Provide the [x, y] coordinate of the cell's center where the given text is located.  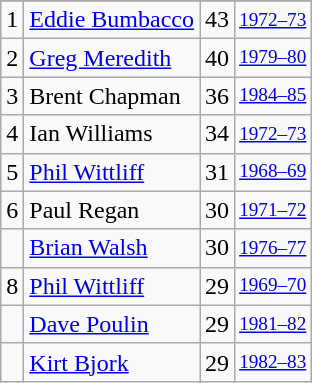
Brent Chapman [112, 96]
40 [218, 58]
Ian Williams [112, 134]
Brian Walsh [112, 248]
2 [12, 58]
1982–83 [273, 362]
3 [12, 96]
Paul Regan [112, 210]
31 [218, 172]
1984–85 [273, 96]
Greg Meredith [112, 58]
34 [218, 134]
Kirt Bjork [112, 362]
6 [12, 210]
43 [218, 20]
1979–80 [273, 58]
5 [12, 172]
4 [12, 134]
1981–82 [273, 324]
1968–69 [273, 172]
1 [12, 20]
1971–72 [273, 210]
Eddie Bumbacco [112, 20]
Dave Poulin [112, 324]
8 [12, 286]
1969–70 [273, 286]
36 [218, 96]
1976–77 [273, 248]
